Locate the cell with the specified text and output its [x, y] center coordinate. 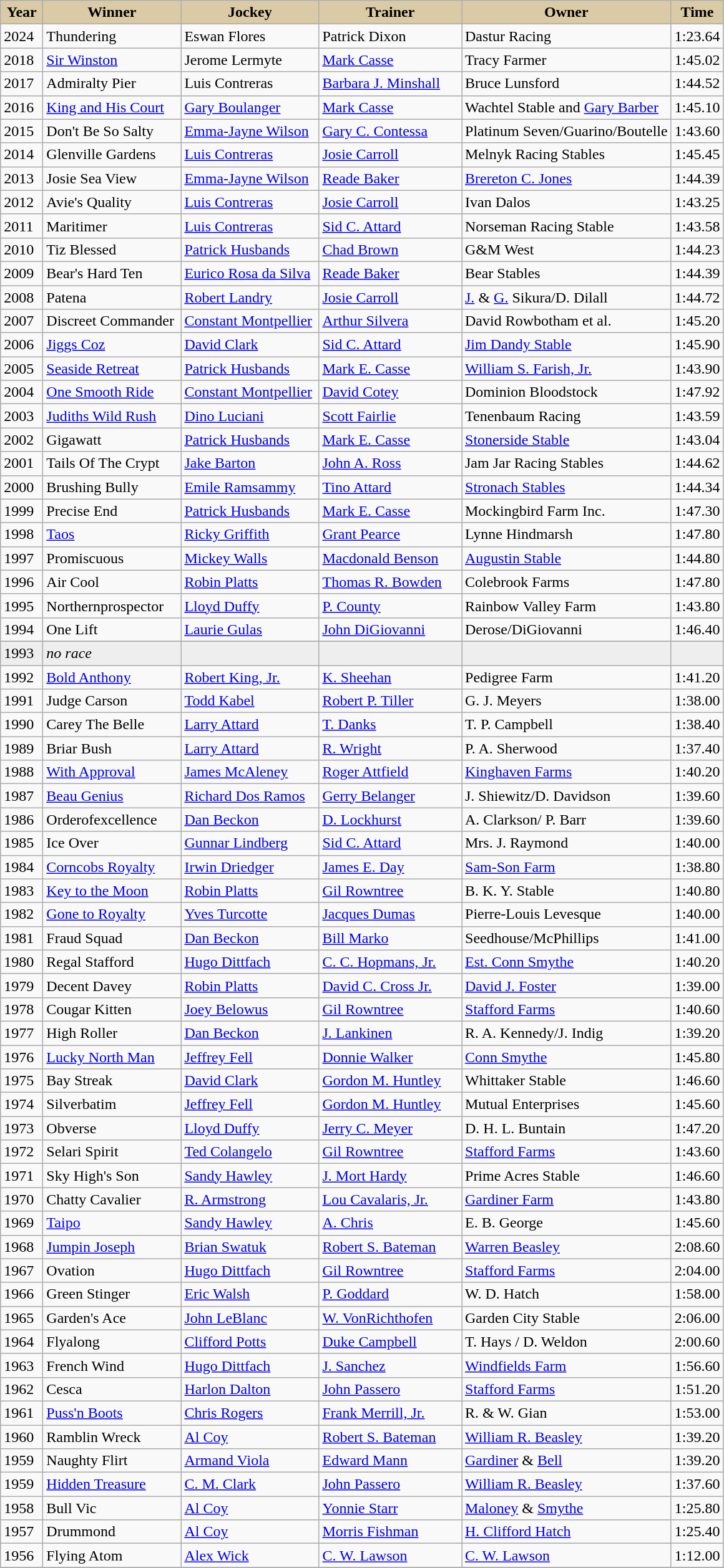
1999 [22, 511]
Gunnar Lindberg [250, 843]
Derose/DiGiovanni [567, 629]
2:00.60 [697, 1342]
High Roller [112, 1033]
Mrs. J. Raymond [567, 843]
1987 [22, 796]
1958 [22, 1508]
Ovation [112, 1270]
Bold Anthony [112, 677]
Carey The Belle [112, 725]
1:56.60 [697, 1365]
1966 [22, 1294]
A. Chris [391, 1223]
1:45.90 [697, 345]
Gardiner & Bell [567, 1461]
2000 [22, 487]
Bull Vic [112, 1508]
Gigawatt [112, 440]
With Approval [112, 772]
Alex Wick [250, 1556]
G. J. Meyers [567, 701]
1:44.62 [697, 463]
Gardiner Farm [567, 1199]
1973 [22, 1128]
1986 [22, 820]
Lucky North Man [112, 1057]
French Wind [112, 1365]
Jacques Dumas [391, 914]
One Lift [112, 629]
Conn Smythe [567, 1057]
Precise End [112, 511]
Laurie Gulas [250, 629]
2012 [22, 202]
1:23.64 [697, 36]
Maloney & Smythe [567, 1508]
Pierre-Louis Levesque [567, 914]
Ted Colangelo [250, 1152]
1:45.02 [697, 60]
Taipo [112, 1223]
1956 [22, 1556]
Fraud Squad [112, 938]
Joey Belowus [250, 1009]
Mutual Enterprises [567, 1105]
Promiscuous [112, 558]
1:47.92 [697, 392]
Trainer [391, 12]
J. Lankinen [391, 1033]
1979 [22, 985]
1996 [22, 582]
Tracy Farmer [567, 60]
Jam Jar Racing Stables [567, 463]
T. Hays / D. Weldon [567, 1342]
1985 [22, 843]
Ricky Griffith [250, 535]
Ivan Dalos [567, 202]
1:37.40 [697, 748]
1:43.90 [697, 369]
Prime Acres Stable [567, 1176]
2018 [22, 60]
Donnie Walker [391, 1057]
Wachtel Stable and Gary Barber [567, 107]
Pedigree Farm [567, 677]
2017 [22, 84]
Jockey [250, 12]
1:38.80 [697, 867]
1978 [22, 1009]
Robert P. Tiller [391, 701]
1:37.60 [697, 1484]
Dino Luciani [250, 416]
2:04.00 [697, 1270]
Bruce Lunsford [567, 84]
Seaside Retreat [112, 369]
Patrick Dixon [391, 36]
1964 [22, 1342]
Discreet Commander [112, 321]
2002 [22, 440]
Brushing Bully [112, 487]
King and His Court [112, 107]
B. K. Y. Stable [567, 891]
1:45.45 [697, 155]
Bill Marko [391, 938]
H. Clifford Hatch [567, 1532]
1990 [22, 725]
Tenenbaum Racing [567, 416]
Robert King, Jr. [250, 677]
Gerry Belanger [391, 796]
Cesca [112, 1389]
2:06.00 [697, 1318]
Lynne Hindmarsh [567, 535]
Lou Cavalaris, Jr. [391, 1199]
1:44.72 [697, 298]
Chatty Cavalier [112, 1199]
T. P. Campbell [567, 725]
Mockingbird Farm Inc. [567, 511]
Armand Viola [250, 1461]
1:45.80 [697, 1057]
1:47.30 [697, 511]
Whittaker Stable [567, 1081]
1957 [22, 1532]
Chris Rogers [250, 1413]
Harlon Dalton [250, 1389]
E. B. George [567, 1223]
Selari Spirit [112, 1152]
Taos [112, 535]
Air Cool [112, 582]
R. A. Kennedy/J. Indig [567, 1033]
2010 [22, 249]
Barbara J. Minshall [391, 84]
2001 [22, 463]
Silverbatim [112, 1105]
Melnyk Racing Stables [567, 155]
Sky High's Son [112, 1176]
Morris Fishman [391, 1532]
Winner [112, 12]
1991 [22, 701]
P. County [391, 606]
2013 [22, 178]
1971 [22, 1176]
Arthur Silvera [391, 321]
2011 [22, 226]
Briar Bush [112, 748]
Orderofexcellence [112, 820]
1961 [22, 1413]
2003 [22, 416]
P. Goddard [391, 1294]
2015 [22, 131]
Judiths Wild Rush [112, 416]
Warren Beasley [567, 1247]
Eric Walsh [250, 1294]
1981 [22, 938]
Don't Be So Salty [112, 131]
Tails Of The Crypt [112, 463]
1970 [22, 1199]
Owner [567, 12]
1:38.40 [697, 725]
1:44.23 [697, 249]
Colebrook Farms [567, 582]
1975 [22, 1081]
1:46.40 [697, 629]
Garden's Ace [112, 1318]
Glenville Gardens [112, 155]
2005 [22, 369]
J. Sanchez [391, 1365]
A. Clarkson/ P. Barr [567, 820]
William S. Farish, Jr. [567, 369]
1977 [22, 1033]
Corncobs Royalty [112, 867]
1997 [22, 558]
David J. Foster [567, 985]
Tino Attard [391, 487]
1:44.80 [697, 558]
Green Stinger [112, 1294]
Richard Dos Ramos [250, 796]
2007 [22, 321]
Edward Mann [391, 1461]
Gary Boulanger [250, 107]
Garden City Stable [567, 1318]
1994 [22, 629]
2009 [22, 273]
W. D. Hatch [567, 1294]
1:40.60 [697, 1009]
Year [22, 12]
Gone to Royalty [112, 914]
Flyalong [112, 1342]
1983 [22, 891]
One Smooth Ride [112, 392]
Augustin Stable [567, 558]
1993 [22, 653]
1:51.20 [697, 1389]
Yonnie Starr [391, 1508]
1960 [22, 1436]
W. VonRichthofen [391, 1318]
1984 [22, 867]
1:39.00 [697, 985]
David C. Cross Jr. [391, 985]
Dastur Racing [567, 36]
D. H. L. Buntain [567, 1128]
1998 [22, 535]
2024 [22, 36]
Obverse [112, 1128]
1:53.00 [697, 1413]
1972 [22, 1152]
1962 [22, 1389]
Clifford Potts [250, 1342]
R. & W. Gian [567, 1413]
1:58.00 [697, 1294]
Brian Swatuk [250, 1247]
2:08.60 [697, 1247]
Todd Kabel [250, 701]
Jumpin Joseph [112, 1247]
James McAleney [250, 772]
Seedhouse/McPhillips [567, 938]
1968 [22, 1247]
Norseman Racing Stable [567, 226]
1:12.00 [697, 1556]
1:44.52 [697, 84]
Decent Davey [112, 985]
John DiGiovanni [391, 629]
Cougar Kitten [112, 1009]
1:41.20 [697, 677]
1980 [22, 962]
Jake Barton [250, 463]
Eurico Rosa da Silva [250, 273]
Tiz Blessed [112, 249]
Key to the Moon [112, 891]
Judge Carson [112, 701]
2006 [22, 345]
2004 [22, 392]
1969 [22, 1223]
Dominion Bloodstock [567, 392]
1:47.20 [697, 1128]
Est. Conn Smythe [567, 962]
Kinghaven Farms [567, 772]
James E. Day [391, 867]
John LeBlanc [250, 1318]
C. C. Hopmans, Jr. [391, 962]
1967 [22, 1270]
Flying Atom [112, 1556]
Jim Dandy Stable [567, 345]
Thomas R. Bowden [391, 582]
Jerome Lermyte [250, 60]
Brereton C. Jones [567, 178]
1988 [22, 772]
Thundering [112, 36]
Puss'n Boots [112, 1413]
1:44.34 [697, 487]
1982 [22, 914]
Drummond [112, 1532]
Josie Sea View [112, 178]
John A. Ross [391, 463]
1:25.80 [697, 1508]
Chad Brown [391, 249]
1989 [22, 748]
2016 [22, 107]
Stronach Stables [567, 487]
1992 [22, 677]
Sir Winston [112, 60]
1:45.10 [697, 107]
2008 [22, 298]
Sam-Son Farm [567, 867]
Frank Merrill, Jr. [391, 1413]
David Rowbotham et al. [567, 321]
1976 [22, 1057]
2014 [22, 155]
Hidden Treasure [112, 1484]
Windfields Farm [567, 1365]
1:43.58 [697, 226]
1:43.59 [697, 416]
Roger Attfield [391, 772]
Eswan Flores [250, 36]
Rainbow Valley Farm [567, 606]
David Cotey [391, 392]
Beau Genius [112, 796]
1963 [22, 1365]
1:43.25 [697, 202]
Irwin Driedger [250, 867]
Bear Stables [567, 273]
1:43.04 [697, 440]
J. Mort Hardy [391, 1176]
Emile Ramsammy [250, 487]
1974 [22, 1105]
C. M. Clark [250, 1484]
J. Shiewitz/D. Davidson [567, 796]
Time [697, 12]
1995 [22, 606]
G&M West [567, 249]
1:25.40 [697, 1532]
Duke Campbell [391, 1342]
1:41.00 [697, 938]
Scott Fairlie [391, 416]
Admiralty Pier [112, 84]
Platinum Seven/Guarino/Boutelle [567, 131]
Ice Over [112, 843]
1:38.00 [697, 701]
Bear's Hard Ten [112, 273]
Regal Stafford [112, 962]
Mickey Walls [250, 558]
1965 [22, 1318]
Naughty Flirt [112, 1461]
J. & G. Sikura/D. Dilall [567, 298]
1:45.20 [697, 321]
Jerry C. Meyer [391, 1128]
Yves Turcotte [250, 914]
T. Danks [391, 725]
D. Lockhurst [391, 820]
Ramblin Wreck [112, 1436]
Stonerside Stable [567, 440]
Avie's Quality [112, 202]
K. Sheehan [391, 677]
1:40.80 [697, 891]
Northernprospector [112, 606]
Gary C. Contessa [391, 131]
no race [112, 653]
Macdonald Benson [391, 558]
Patena [112, 298]
R. Wright [391, 748]
Jiggs Coz [112, 345]
Maritimer [112, 226]
P. A. Sherwood [567, 748]
Robert Landry [250, 298]
R. Armstrong [250, 1199]
Bay Streak [112, 1081]
Grant Pearce [391, 535]
